Return the [X, Y] coordinate for the center point of the cell that contains the specified text.  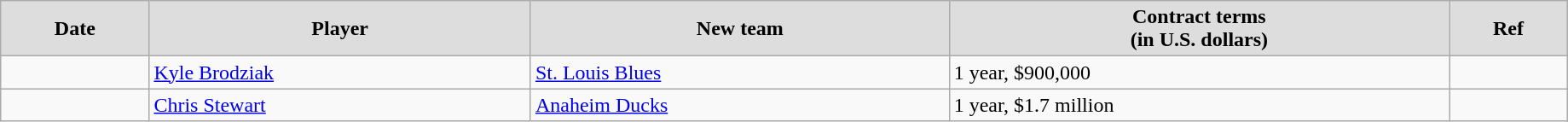
Contract terms(in U.S. dollars) [1199, 29]
Chris Stewart [339, 105]
Anaheim Ducks [740, 105]
New team [740, 29]
Ref [1509, 29]
Date [75, 29]
St. Louis Blues [740, 73]
Kyle Brodziak [339, 73]
Player [339, 29]
1 year, $1.7 million [1199, 105]
1 year, $900,000 [1199, 73]
